Determine the [x, y] coordinate at the center of the cell enclosing the given text.  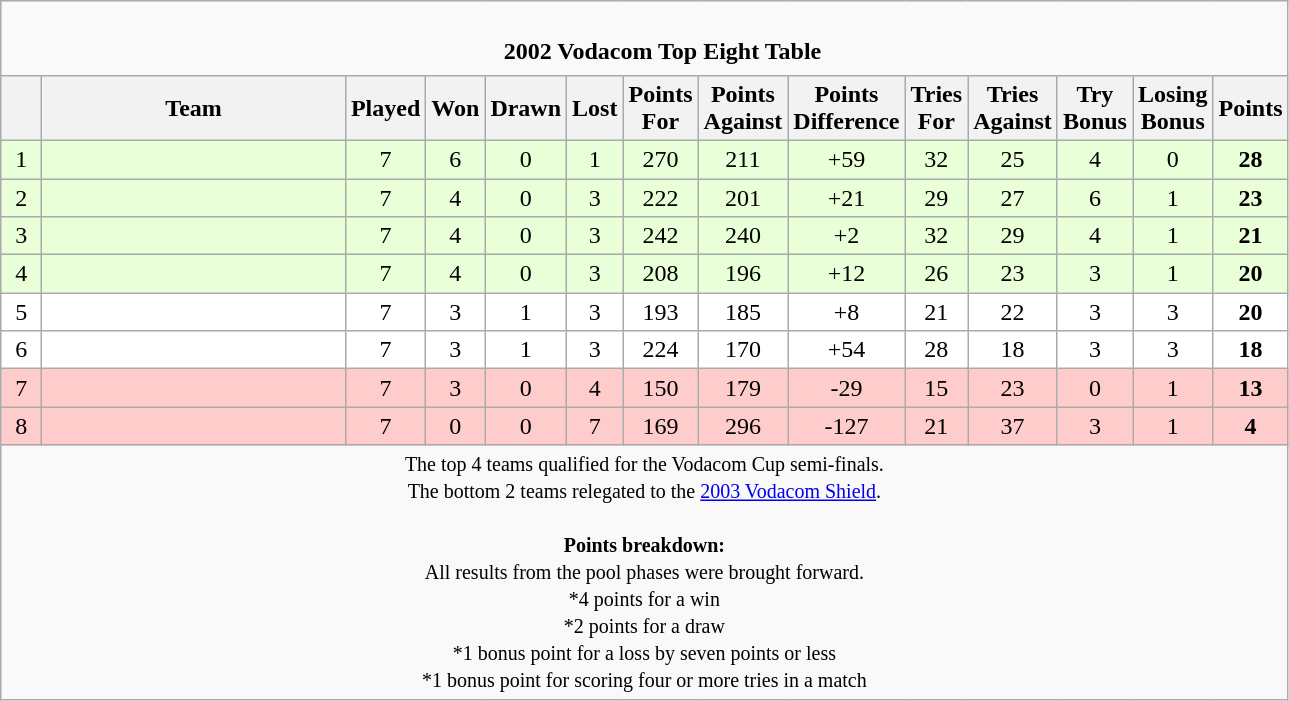
+12 [846, 274]
+8 [846, 312]
15 [936, 388]
25 [1013, 159]
26 [936, 274]
+2 [846, 236]
Losing Bonus [1172, 108]
224 [660, 350]
+54 [846, 350]
2 [22, 197]
22 [1013, 312]
Try Bonus [1094, 108]
5 [22, 312]
Won [456, 108]
242 [660, 236]
Tries For [936, 108]
270 [660, 159]
13 [1250, 388]
Team [194, 108]
+21 [846, 197]
Lost [595, 108]
37 [1013, 426]
179 [743, 388]
211 [743, 159]
8 [22, 426]
193 [660, 312]
208 [660, 274]
Drawn [526, 108]
Points [1250, 108]
201 [743, 197]
Points Difference [846, 108]
Points Against [743, 108]
-29 [846, 388]
-127 [846, 426]
27 [1013, 197]
+59 [846, 159]
222 [660, 197]
Tries Against [1013, 108]
170 [743, 350]
296 [743, 426]
240 [743, 236]
Played [385, 108]
150 [660, 388]
169 [660, 426]
Points For [660, 108]
185 [743, 312]
196 [743, 274]
